Capture the cell that displays the provided text and extract its [X, Y] central coordinate. 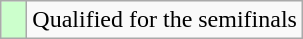
Qualified for the semifinals [165, 20]
